Identify which cell holds the provided text, then report its (x, y) central coordinate. 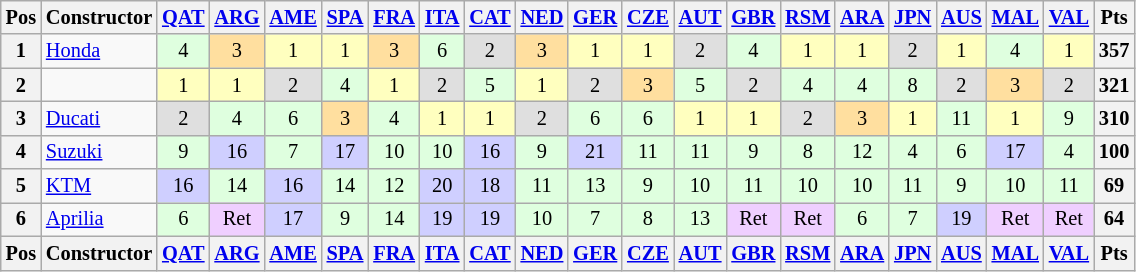
357 (1114, 51)
310 (1114, 118)
69 (1114, 186)
20 (442, 186)
Suzuki (99, 152)
100 (1114, 152)
64 (1114, 219)
Honda (99, 51)
Aprilia (99, 219)
KTM (99, 186)
Ducati (99, 118)
18 (490, 186)
21 (595, 152)
321 (1114, 85)
